Output the [X, Y] coordinate of the center of the cell containing the given text.  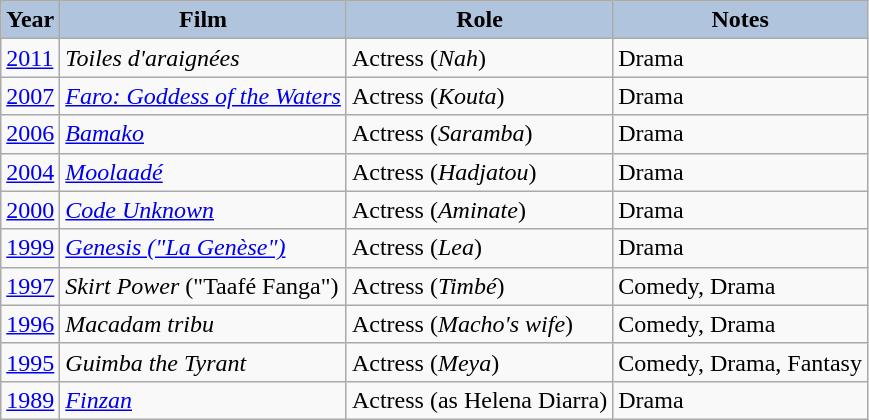
Comedy, Drama, Fantasy [740, 362]
Actress (Nah) [479, 58]
2006 [30, 134]
Toiles d'araignées [204, 58]
2000 [30, 210]
Macadam tribu [204, 324]
2007 [30, 96]
Film [204, 20]
Actress (Kouta) [479, 96]
2004 [30, 172]
Actress (as Helena Diarra) [479, 400]
Actress (Aminate) [479, 210]
Actress (Hadjatou) [479, 172]
1996 [30, 324]
Year [30, 20]
Actress (Timbé) [479, 286]
Actress (Lea) [479, 248]
Moolaadé [204, 172]
1997 [30, 286]
Notes [740, 20]
Finzan [204, 400]
Actress (Saramba) [479, 134]
Guimba the Tyrant [204, 362]
Faro: Goddess of the Waters [204, 96]
1989 [30, 400]
Actress (Meya) [479, 362]
Skirt Power ("Taafé Fanga") [204, 286]
2011 [30, 58]
1999 [30, 248]
Code Unknown [204, 210]
Genesis ("La Genèse") [204, 248]
Actress (Macho's wife) [479, 324]
Role [479, 20]
Bamako [204, 134]
1995 [30, 362]
